Detect which cell encompasses the target text, then output its (X, Y) center coordinate. 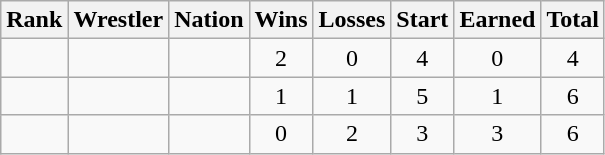
Earned (498, 20)
Total (573, 20)
Nation (209, 20)
5 (422, 96)
Rank (34, 20)
Wins (281, 20)
Losses (352, 20)
Start (422, 20)
Wrestler (118, 20)
